Search for the cell housing the specified text and yield its (X, Y) center coordinate. 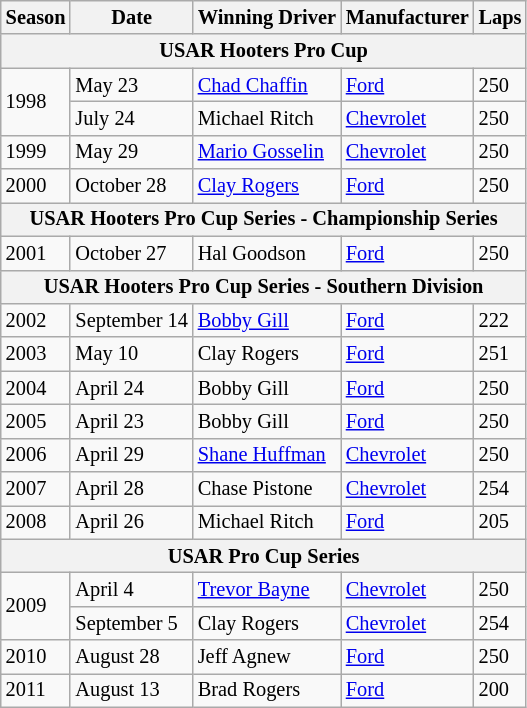
2007 (36, 489)
251 (500, 354)
2006 (36, 455)
Manufacturer (408, 17)
May 23 (131, 85)
May 29 (131, 152)
2008 (36, 522)
May 10 (131, 354)
USAR Pro Cup Series (264, 556)
April 28 (131, 489)
USAR Hooters Pro Cup (264, 51)
Winning Driver (267, 17)
USAR Hooters Pro Cup Series - Championship Series (264, 219)
April 29 (131, 455)
August 28 (131, 657)
200 (500, 690)
July 24 (131, 118)
2009 (36, 606)
Season (36, 17)
September 14 (131, 320)
1998 (36, 102)
2003 (36, 354)
April 4 (131, 589)
222 (500, 320)
2004 (36, 388)
Chase Pistone (267, 489)
2002 (36, 320)
September 5 (131, 623)
1999 (36, 152)
2011 (36, 690)
2010 (36, 657)
October 28 (131, 186)
Trevor Bayne (267, 589)
2005 (36, 421)
April 23 (131, 421)
Chad Chaffin (267, 85)
Hal Goodson (267, 253)
Mario Gosselin (267, 152)
Date (131, 17)
April 24 (131, 388)
Brad Rogers (267, 690)
205 (500, 522)
August 13 (131, 690)
October 27 (131, 253)
2001 (36, 253)
Laps (500, 17)
2000 (36, 186)
USAR Hooters Pro Cup Series - Southern Division (264, 287)
April 26 (131, 522)
Jeff Agnew (267, 657)
Shane Huffman (267, 455)
